Scan for the cell matching the given text and deliver its [X, Y] coordinate at center. 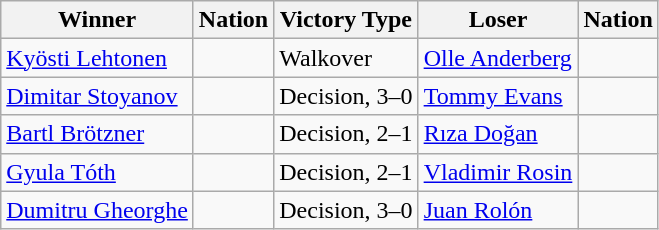
Victory Type [346, 20]
Bartl Brötzner [98, 134]
Kyösti Lehtonen [98, 58]
Tommy Evans [498, 96]
Olle Anderberg [498, 58]
Loser [498, 20]
Dumitru Gheorghe [98, 210]
Walkover [346, 58]
Vladimir Rosin [498, 172]
Juan Rolón [498, 210]
Dimitar Stoyanov [98, 96]
Gyula Tóth [98, 172]
Winner [98, 20]
Rıza Doğan [498, 134]
